Search for the cell housing the specified text and yield its (X, Y) center coordinate. 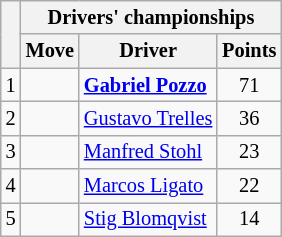
1 (11, 85)
2 (11, 118)
Gabriel Pozzo (148, 85)
Marcos Ligato (148, 186)
3 (11, 152)
71 (249, 85)
5 (11, 219)
Driver (148, 51)
Gustavo Trelles (148, 118)
Stig Blomqvist (148, 219)
22 (249, 186)
4 (11, 186)
Move (50, 51)
Drivers' championships (152, 17)
23 (249, 152)
Points (249, 51)
Manfred Stohl (148, 152)
36 (249, 118)
14 (249, 219)
